Extract the [x, y] coordinate from the center of the cell holding the provided text.  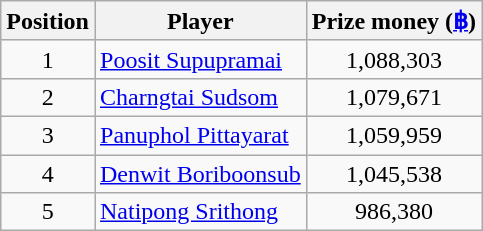
5 [48, 212]
1,059,959 [394, 135]
1,088,303 [394, 59]
Charngtai Sudsom [200, 97]
Position [48, 21]
Player [200, 21]
986,380 [394, 212]
Denwit Boriboonsub [200, 173]
3 [48, 135]
Panuphol Pittayarat [200, 135]
1 [48, 59]
1,079,671 [394, 97]
4 [48, 173]
Natipong Srithong [200, 212]
Prize money (฿) [394, 21]
Poosit Supupramai [200, 59]
2 [48, 97]
1,045,538 [394, 173]
